Return [x, y] of the center of cell containing provided text 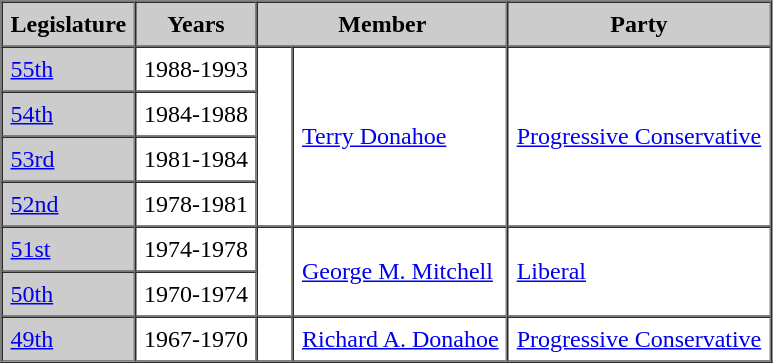
1978-1981 [196, 204]
1984-1988 [196, 114]
Liberal [640, 271]
1988-1993 [196, 68]
53rd [69, 158]
Years [196, 24]
George M. Mitchell [400, 271]
Party [640, 24]
Member [382, 24]
49th [69, 338]
Legislature [69, 24]
Terry Donahoe [400, 136]
Richard A. Donahoe [400, 338]
1974-1978 [196, 248]
52nd [69, 204]
54th [69, 114]
55th [69, 68]
1981-1984 [196, 158]
50th [69, 294]
51st [69, 248]
1967-1970 [196, 338]
1970-1974 [196, 294]
